From the cell containing the given text, extract its center point as [x, y] coordinate. 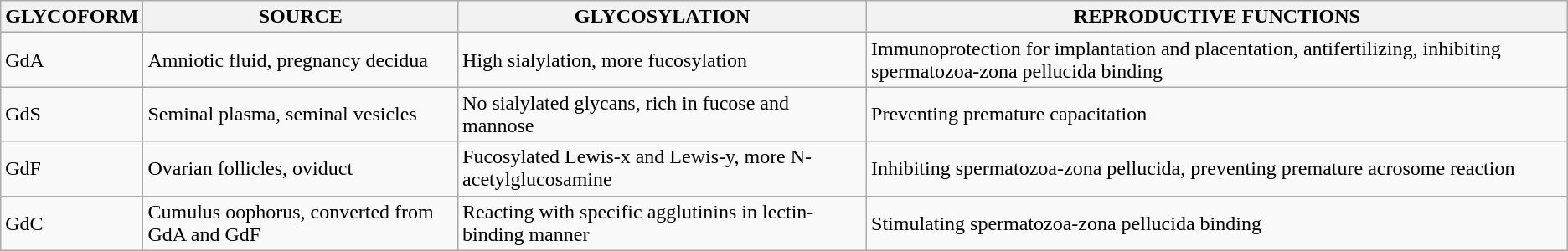
Seminal plasma, seminal vesicles [301, 114]
GdC [72, 223]
GLYCOFORM [72, 17]
Preventing premature capacitation [1218, 114]
Cumulus oophorus, converted from GdA and GdF [301, 223]
Stimulating spermatozoa-zona pellucida binding [1218, 223]
Fucosylated Lewis-x and Lewis-y, more N-acetylglucosamine [663, 169]
GdF [72, 169]
GLYCOSYLATION [663, 17]
Reacting with specific agglutinins in lectin-binding manner [663, 223]
GdA [72, 60]
GdS [72, 114]
Amniotic fluid, pregnancy decidua [301, 60]
REPRODUCTIVE FUNCTIONS [1218, 17]
No sialylated glycans, rich in fucose and mannose [663, 114]
SOURCE [301, 17]
Ovarian follicles, oviduct [301, 169]
Immunoprotection for implantation and placentation, antifertilizing, inhibiting spermatozoa-zona pellucida binding [1218, 60]
Inhibiting spermatozoa-zona pellucida, preventing premature acrosome reaction [1218, 169]
High sialylation, more fucosylation [663, 60]
